Capture the cell that displays the provided text and extract its (X, Y) central coordinate. 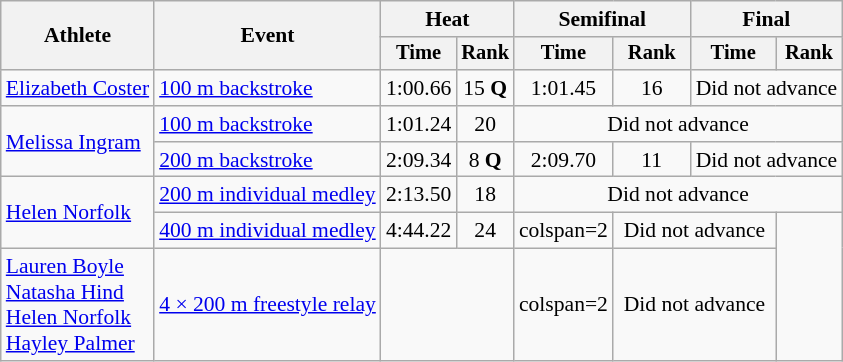
1:01.24 (418, 124)
2:09.34 (418, 160)
1:00.66 (418, 88)
4:44.22 (418, 231)
2:13.50 (418, 195)
Semifinal (602, 19)
8 Q (485, 160)
Melissa Ingram (78, 142)
Final (767, 19)
2:09.70 (564, 160)
400 m individual medley (268, 231)
11 (652, 160)
1:01.45 (564, 88)
15 Q (485, 88)
Elizabeth Coster (78, 88)
24 (485, 231)
20 (485, 124)
18 (485, 195)
Lauren BoyleNatasha HindHelen NorfolkHayley Palmer (78, 305)
Helen Norfolk (78, 212)
Event (268, 36)
4 × 200 m freestyle relay (268, 305)
Heat (448, 19)
200 m individual medley (268, 195)
200 m backstroke (268, 160)
16 (652, 88)
Athlete (78, 36)
